Capture the cell that displays the provided text and extract its (x, y) central coordinate. 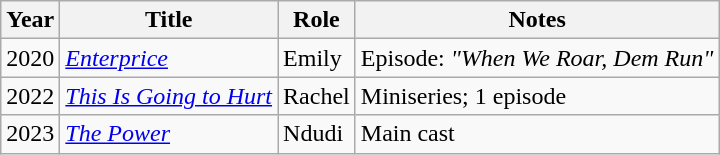
Role (317, 20)
Title (169, 20)
2022 (30, 96)
2023 (30, 134)
Rachel (317, 96)
Emily (317, 58)
Ndudi (317, 134)
This Is Going to Hurt (169, 96)
Notes (537, 20)
2020 (30, 58)
Enterprice (169, 58)
Year (30, 20)
Miniseries; 1 episode (537, 96)
The Power (169, 134)
Main cast (537, 134)
Episode: "When We Roar, Dem Run" (537, 58)
